Locate the cell with the specified text and output its [X, Y] center coordinate. 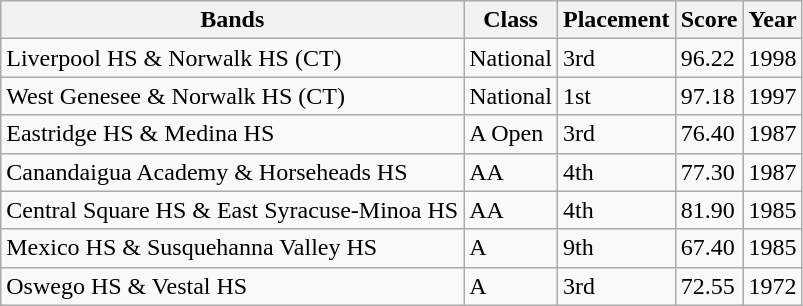
96.22 [709, 58]
97.18 [709, 96]
Oswego HS & Vestal HS [232, 286]
Liverpool HS & Norwalk HS (CT) [232, 58]
Eastridge HS & Medina HS [232, 134]
1st [616, 96]
72.55 [709, 286]
76.40 [709, 134]
1998 [772, 58]
Year [772, 20]
9th [616, 248]
1972 [772, 286]
Placement [616, 20]
Class [511, 20]
West Genesee & Norwalk HS (CT) [232, 96]
Mexico HS & Susquehanna Valley HS [232, 248]
67.40 [709, 248]
A Open [511, 134]
81.90 [709, 210]
Score [709, 20]
Canandaigua Academy & Horseheads HS [232, 172]
77.30 [709, 172]
1997 [772, 96]
Central Square HS & East Syracuse-Minoa HS [232, 210]
Bands [232, 20]
